Provide the (X, Y) coordinate of the cell's center where the given text is located.  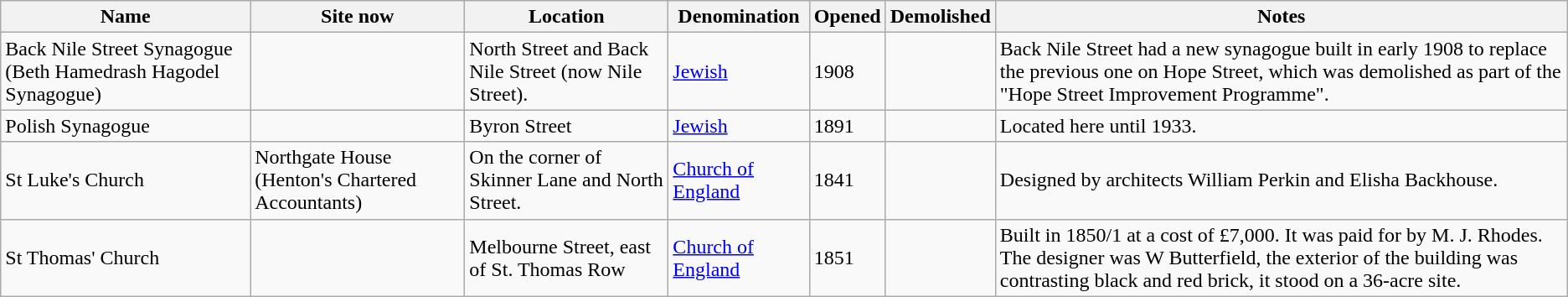
Northgate House (Henton's Chartered Accountants) (358, 180)
Opened (848, 17)
Location (566, 17)
Back Nile Street Synagogue (Beth Hamedrash Hagodel Synagogue) (126, 71)
Name (126, 17)
Demolished (940, 17)
Polish Synagogue (126, 126)
On the corner of Skinner Lane and North Street. (566, 180)
1851 (848, 258)
Notes (1282, 17)
Denomination (739, 17)
St Thomas' Church (126, 258)
Byron Street (566, 126)
Site now (358, 17)
1891 (848, 126)
Located here until 1933. (1282, 126)
Melbourne Street, east of St. Thomas Row (566, 258)
North Street and Back Nile Street (now Nile Street). (566, 71)
Designed by architects William Perkin and Elisha Backhouse. (1282, 180)
St Luke's Church (126, 180)
1841 (848, 180)
1908 (848, 71)
